Identify which cell holds the provided text, then report its (X, Y) central coordinate. 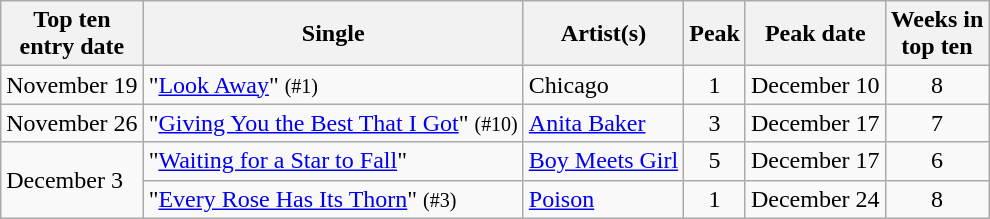
December 3 (72, 180)
"Waiting for a Star to Fall" (333, 161)
Peak date (815, 34)
Chicago (603, 85)
Peak (715, 34)
Anita Baker (603, 123)
5 (715, 161)
7 (937, 123)
3 (715, 123)
"Every Rose Has Its Thorn" (#3) (333, 199)
December 24 (815, 199)
November 26 (72, 123)
Weeks intop ten (937, 34)
Top tenentry date (72, 34)
Single (333, 34)
Boy Meets Girl (603, 161)
November 19 (72, 85)
Artist(s) (603, 34)
Poison (603, 199)
"Giving You the Best That I Got" (#10) (333, 123)
December 10 (815, 85)
6 (937, 161)
"Look Away" (#1) (333, 85)
